Locate the cell with the specified text and output its (x, y) center coordinate. 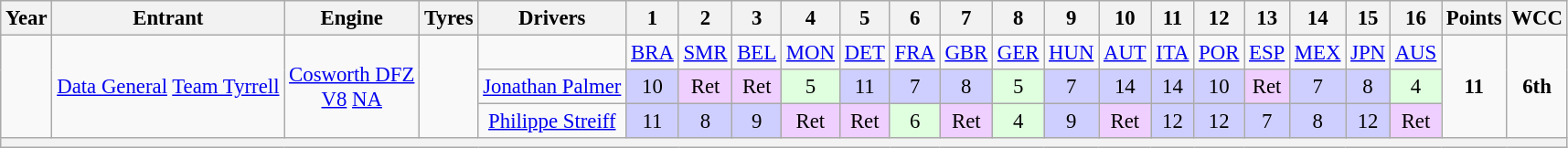
POR (1220, 53)
Data General Team Tyrrell (168, 88)
MEX (1318, 53)
Points (1474, 18)
DET (865, 53)
Philippe Streiff (552, 122)
BRA (653, 53)
BEL (757, 53)
AUS (1415, 53)
15 (1368, 18)
6th (1537, 88)
Cosworth DFZV8 NA (352, 88)
Jonathan Palmer (552, 87)
FRA (914, 53)
2 (706, 18)
ESP (1267, 53)
Tyres (449, 18)
Entrant (168, 18)
Drivers (552, 18)
WCC (1537, 18)
SMR (706, 53)
AUT (1125, 53)
MON (811, 53)
Year (27, 18)
Engine (352, 18)
HUN (1072, 53)
16 (1415, 18)
GER (1019, 53)
JPN (1368, 53)
ITA (1172, 53)
1 (653, 18)
3 (757, 18)
13 (1267, 18)
GBR (965, 53)
